Extract the [x, y] coordinate from the center of the cell holding the provided text.  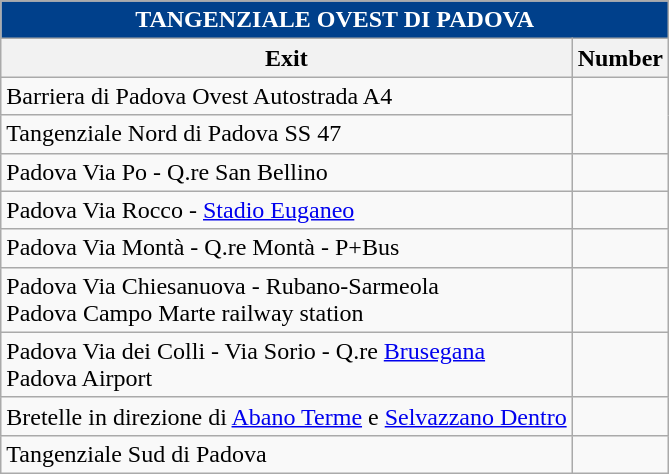
Exit [286, 58]
Padova Via Rocco - Stadio Euganeo [286, 210]
Padova Via dei Colli - Via Sorio - Q.re Brusegana Padova Airport [286, 364]
Tangenziale Sud di Padova [286, 454]
Bretelle in direzione di Abano Terme e Selvazzano Dentro [286, 416]
Padova Via Montà - Q.re Montà - P+Bus [286, 248]
Number [620, 58]
Tangenziale Nord di Padova SS 47 [286, 134]
Barriera di Padova Ovest Autostrada A4 [286, 96]
Padova Via Po - Q.re San Bellino [286, 172]
Padova Via Chiesanuova - Rubano-Sarmeola Padova Campo Marte railway station [286, 300]
TANGENZIALE OVEST DI PADOVA [335, 20]
